Locate the cell with the specified text and output its [X, Y] center coordinate. 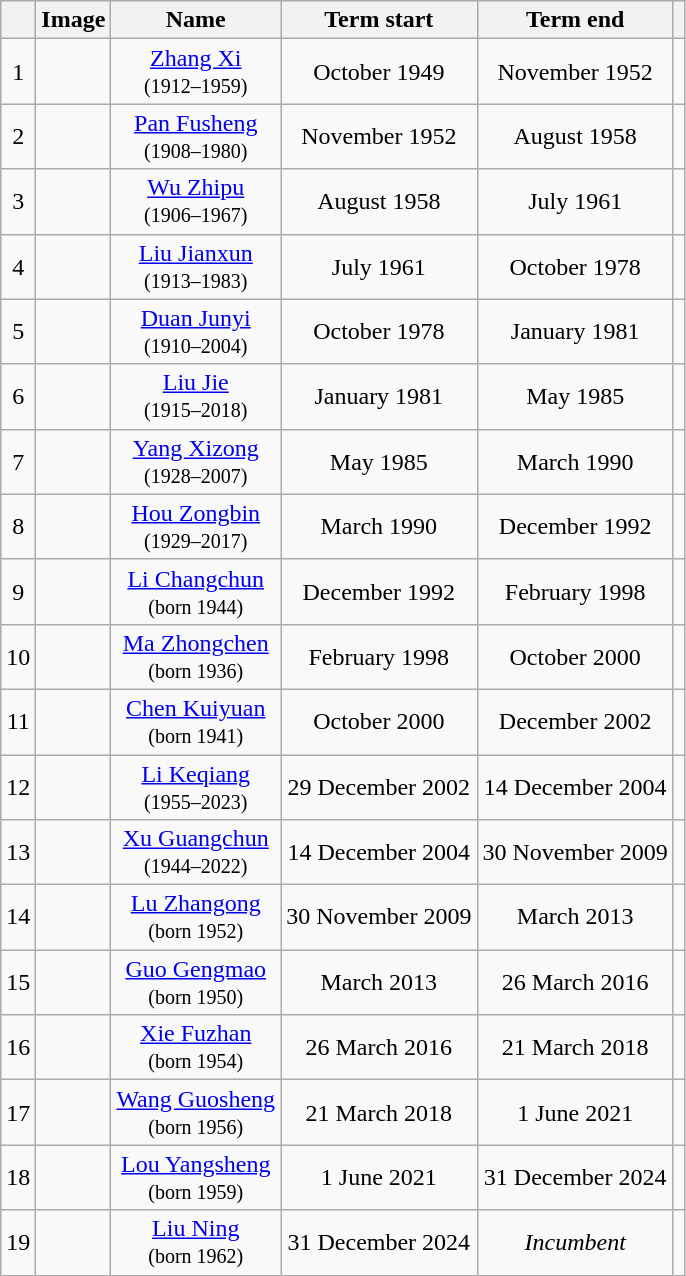
Pan Fusheng(1908–1980) [196, 136]
Xu Guangchun(1944–2022) [196, 852]
9 [18, 592]
12 [18, 786]
October 1949 [379, 72]
Lou Yangsheng(born 1959) [196, 1178]
Li Changchun(born 1944) [196, 592]
7 [18, 462]
December 2002 [575, 722]
Chen Kuiyuan(born 1941) [196, 722]
8 [18, 526]
10 [18, 656]
Liu Jie(1915–2018) [196, 396]
17 [18, 1112]
Image [74, 20]
Li Keqiang(1955–2023) [196, 786]
11 [18, 722]
Duan Junyi(1910–2004) [196, 332]
Liu Jianxun(1913–1983) [196, 266]
16 [18, 1048]
Xie Fuzhan(born 1954) [196, 1048]
19 [18, 1242]
2 [18, 136]
3 [18, 202]
1 [18, 72]
Term start [379, 20]
Guo Gengmao(born 1950) [196, 982]
Wu Zhipu(1906–1967) [196, 202]
Lu Zhangong(born 1952) [196, 918]
15 [18, 982]
4 [18, 266]
Ma Zhongchen(born 1936) [196, 656]
Zhang Xi(1912–1959) [196, 72]
Name [196, 20]
Incumbent [575, 1242]
Wang Guosheng(born 1956) [196, 1112]
Term end [575, 20]
Hou Zongbin(1929–2017) [196, 526]
14 [18, 918]
6 [18, 396]
13 [18, 852]
Yang Xizong(1928–2007) [196, 462]
Liu Ning(born 1962) [196, 1242]
5 [18, 332]
18 [18, 1178]
29 December 2002 [379, 786]
